Find where the given text appears and provide that cell's center as (X, Y) coordinate. 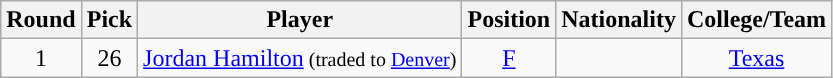
F (509, 58)
26 (109, 58)
Round (41, 20)
Texas (756, 58)
1 (41, 58)
Pick (109, 20)
Player (300, 20)
Nationality (619, 20)
Position (509, 20)
Jordan Hamilton (traded to Denver) (300, 58)
College/Team (756, 20)
